Determine the (x, y) coordinate at the center of the cell enclosing the given text.  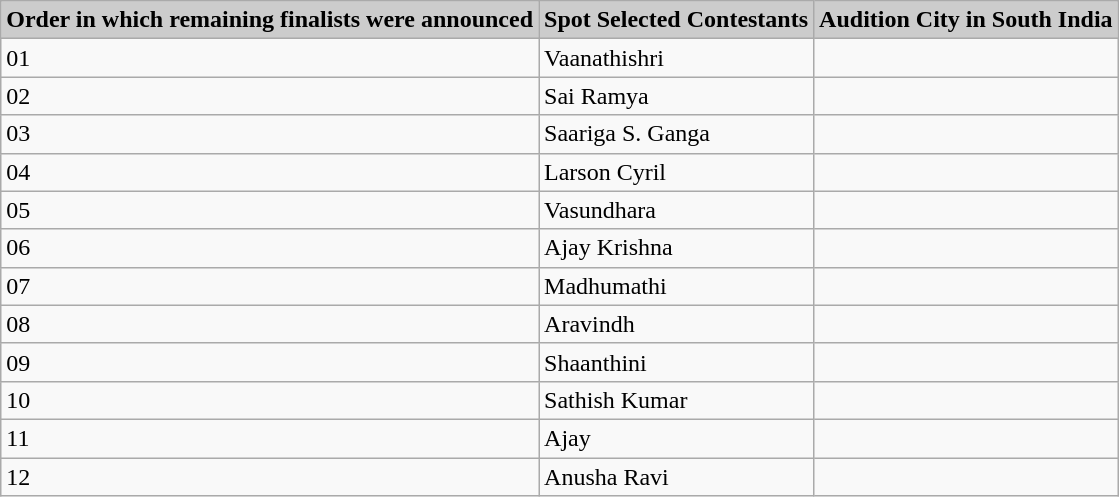
12 (270, 477)
Saariga S. Ganga (676, 134)
06 (270, 248)
Sathish Kumar (676, 400)
05 (270, 210)
02 (270, 96)
Aravindh (676, 324)
Ajay (676, 438)
08 (270, 324)
Vaanathishri (676, 58)
Sai Ramya (676, 96)
Ajay Krishna (676, 248)
Vasundhara (676, 210)
Order in which remaining finalists were announced (270, 20)
11 (270, 438)
01 (270, 58)
Madhumathi (676, 286)
Larson Cyril (676, 172)
Spot Selected Contestants (676, 20)
Anusha Ravi (676, 477)
04 (270, 172)
10 (270, 400)
Audition City in South India (966, 20)
03 (270, 134)
07 (270, 286)
09 (270, 362)
Shaanthini (676, 362)
